Capture the cell that displays the provided text and extract its (X, Y) central coordinate. 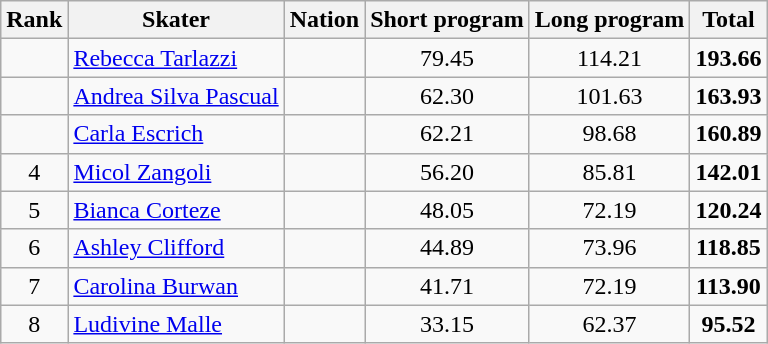
142.01 (728, 172)
Total (728, 20)
41.71 (448, 286)
6 (34, 248)
118.85 (728, 248)
Short program (448, 20)
44.89 (448, 248)
85.81 (610, 172)
95.52 (728, 324)
Carolina Burwan (176, 286)
79.45 (448, 58)
Ludivine Malle (176, 324)
33.15 (448, 324)
113.90 (728, 286)
56.20 (448, 172)
7 (34, 286)
Carla Escrich (176, 134)
98.68 (610, 134)
Andrea Silva Pascual (176, 96)
101.63 (610, 96)
163.93 (728, 96)
4 (34, 172)
Micol Zangoli (176, 172)
Rank (34, 20)
Long program (610, 20)
193.66 (728, 58)
Skater (176, 20)
8 (34, 324)
Ashley Clifford (176, 248)
5 (34, 210)
48.05 (448, 210)
Nation (324, 20)
114.21 (610, 58)
62.37 (610, 324)
Bianca Corteze (176, 210)
62.30 (448, 96)
Rebecca Tarlazzi (176, 58)
62.21 (448, 134)
120.24 (728, 210)
73.96 (610, 248)
160.89 (728, 134)
